Return [x, y] of the center of cell containing provided text 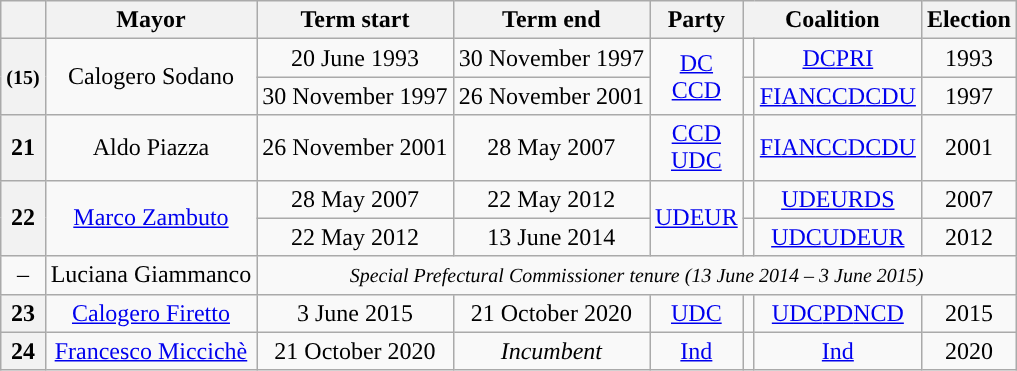
2015 [968, 313]
2012 [968, 237]
– [23, 275]
Calogero Sodano [151, 77]
Aldo Piazza [151, 148]
Election [968, 20]
Mayor [151, 20]
Luciana Giammanco [151, 275]
22 [23, 218]
3 June 2015 [355, 313]
UDCUDEUR [838, 237]
13 June 2014 [551, 237]
Francesco Miccichè [151, 351]
Marco Zambuto [151, 218]
2001 [968, 148]
1993 [968, 58]
UDCPDNCD [838, 313]
2020 [968, 351]
(15) [23, 77]
24 [23, 351]
Term start [355, 20]
UDEUR [697, 218]
1997 [968, 96]
UDEURDS [838, 199]
2007 [968, 199]
Coalition [832, 20]
UDC [697, 313]
Incumbent [551, 351]
23 [23, 313]
DCCCD [697, 77]
Term end [551, 20]
Party [697, 20]
20 June 1993 [355, 58]
21 [23, 148]
Calogero Firetto [151, 313]
DCPRI [838, 58]
Special Prefectural Commissioner tenure (13 June 2014 – 3 June 2015) [637, 275]
CCDUDC [697, 148]
